Detect which cell encompasses the target text, then output its (X, Y) center coordinate. 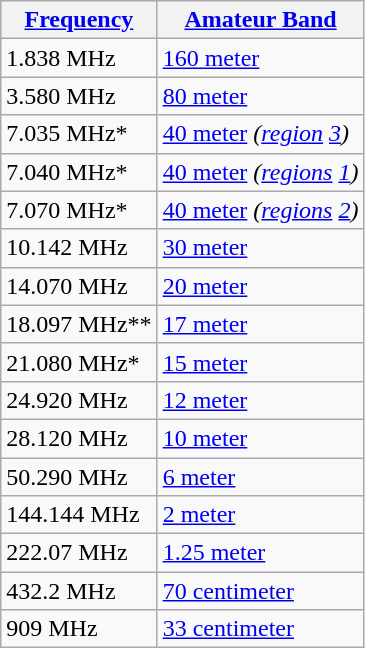
3.580 MHz (79, 96)
2 meter (260, 515)
12 meter (260, 400)
7.040 MHz* (79, 172)
10 meter (260, 438)
18.097 MHz** (79, 324)
7.070 MHz* (79, 210)
40 meter (regions 2) (260, 210)
432.2 MHz (79, 591)
40 meter (regions 1) (260, 172)
70 centimeter (260, 591)
14.070 MHz (79, 286)
222.07 MHz (79, 553)
33 centimeter (260, 629)
15 meter (260, 362)
21.080 MHz* (79, 362)
909 MHz (79, 629)
1.838 MHz (79, 58)
20 meter (260, 286)
10.142 MHz (79, 248)
24.920 MHz (79, 400)
6 meter (260, 477)
Frequency (79, 20)
30 meter (260, 248)
28.120 MHz (79, 438)
1.25 meter (260, 553)
Amateur Band (260, 20)
17 meter (260, 324)
40 meter (region 3) (260, 134)
7.035 MHz* (79, 134)
80 meter (260, 96)
160 meter (260, 58)
144.144 MHz (79, 515)
50.290 MHz (79, 477)
